Capture the cell that displays the provided text and extract its (x, y) central coordinate. 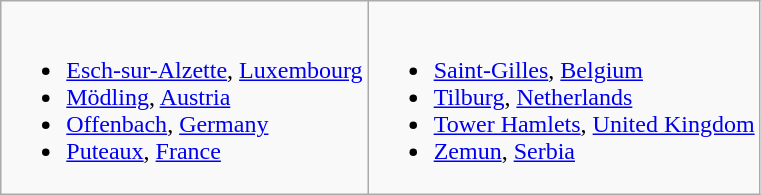
Esch-sur-Alzette, Luxembourg Mödling, Austria Offenbach, Germany Puteaux, France (184, 98)
Saint-Gilles, Belgium Tilburg, Netherlands Tower Hamlets, United Kingdom Zemun, Serbia (564, 98)
